Provide the [x, y] coordinate of the cell's center where the given text is located.  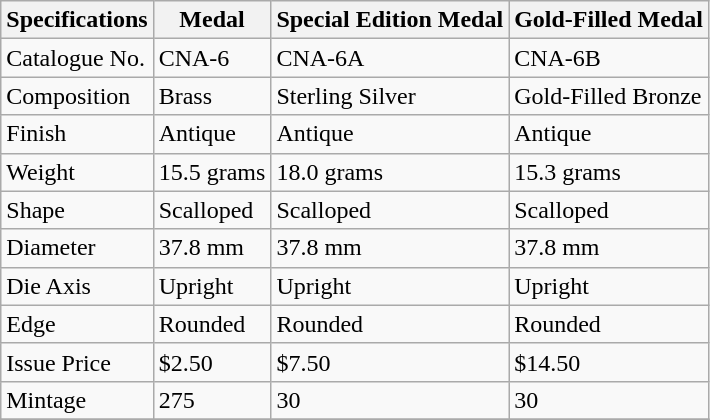
18.0 grams [390, 172]
Composition [77, 96]
Weight [77, 172]
CNA-6B [609, 58]
Catalogue No. [77, 58]
Finish [77, 134]
275 [212, 400]
CNA-6 [212, 58]
Medal [212, 20]
$2.50 [212, 362]
Shape [77, 210]
Brass [212, 96]
CNA-6A [390, 58]
$14.50 [609, 362]
15.5 grams [212, 172]
Special Edition Medal [390, 20]
Mintage [77, 400]
15.3 grams [609, 172]
$7.50 [390, 362]
Gold-Filled Bronze [609, 96]
Edge [77, 324]
Die Axis [77, 286]
Specifications [77, 20]
Diameter [77, 248]
Issue Price [77, 362]
Gold-Filled Medal [609, 20]
Sterling Silver [390, 96]
